Find where the given text appears and provide that cell's center as [x, y] coordinate. 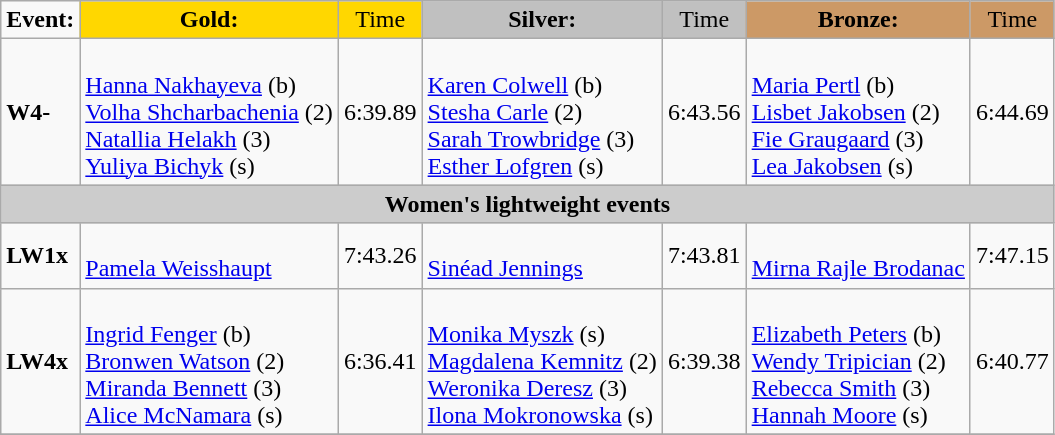
Elizabeth Peters (b) Wendy Tripician (2) Rebecca Smith (3) Hannah Moore (s) [858, 361]
6:36.41 [380, 361]
6:39.89 [380, 112]
6:44.69 [1012, 112]
Event: [40, 20]
6:43.56 [704, 112]
Monika Myszk (s) Magdalena Kemnitz (2) Weronika Deresz (3) Ilona Mokronowska (s) [542, 361]
Ingrid Fenger (b) Bronwen Watson (2) Miranda Bennett (3) Alice McNamara (s) [210, 361]
Hanna Nakhayeva (b) Volha Shcharbachenia (2) Natallia Helakh (3) Yuliya Bichyk (s) [210, 112]
Karen Colwell (b) Stesha Carle (2) Sarah Trowbridge (3) Esther Lofgren (s) [542, 112]
6:40.77 [1012, 361]
7:47.15 [1012, 256]
7:43.81 [704, 256]
Women's lightweight events [528, 204]
Pamela Weisshaupt [210, 256]
Sinéad Jennings [542, 256]
7:43.26 [380, 256]
6:39.38 [704, 361]
W4- [40, 112]
Maria Pertl (b) Lisbet Jakobsen (2) Fie Graugaard (3) Lea Jakobsen (s) [858, 112]
Silver: [542, 20]
Mirna Rajle Brodanac [858, 256]
LW1x [40, 256]
Gold: [210, 20]
Bronze: [858, 20]
LW4x [40, 361]
